From the cell containing the given text, extract its center point as [X, Y] coordinate. 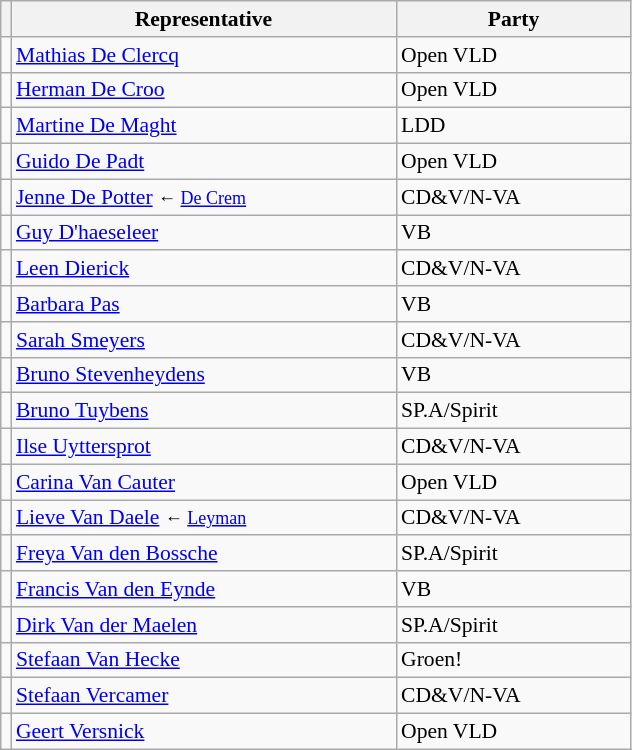
Barbara Pas [204, 304]
Francis Van den Eynde [204, 589]
LDD [514, 126]
Martine De Maght [204, 126]
Ilse Uyttersprot [204, 447]
Stefaan Vercamer [204, 696]
Geert Versnick [204, 732]
Groen! [514, 660]
Jenne De Potter ← De Crem [204, 197]
Herman De Croo [204, 90]
Freya Van den Bossche [204, 554]
Sarah Smeyers [204, 340]
Representative [204, 19]
Bruno Stevenheydens [204, 375]
Lieve Van Daele ← Leyman [204, 518]
Carina Van Cauter [204, 482]
Leen Dierick [204, 269]
Stefaan Van Hecke [204, 660]
Guy D'haeseleer [204, 233]
Guido De Padt [204, 162]
Party [514, 19]
Bruno Tuybens [204, 411]
Mathias De Clercq [204, 55]
Dirk Van der Maelen [204, 625]
